Find where the given text appears and provide that cell's center as (x, y) coordinate. 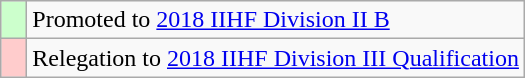
Promoted to 2018 IIHF Division II B (276, 20)
Relegation to 2018 IIHF Division III Qualification (276, 58)
